Output the (x, y) coordinate of the center of the cell containing the given text.  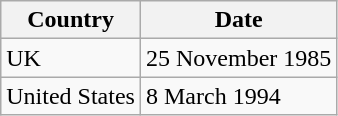
Date (238, 20)
25 November 1985 (238, 58)
United States (71, 96)
8 March 1994 (238, 96)
UK (71, 58)
Country (71, 20)
